Provide the (x, y) coordinate of the cell's center where the given text is located.  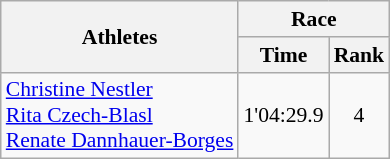
1'04:29.9 (283, 116)
Race (314, 19)
Athletes (120, 36)
Rank (360, 55)
Time (283, 55)
Christine NestlerRita Czech-BlaslRenate Dannhauer-Borges (120, 116)
4 (360, 116)
